Provide the (X, Y) coordinate of the cell's center where the given text is located.  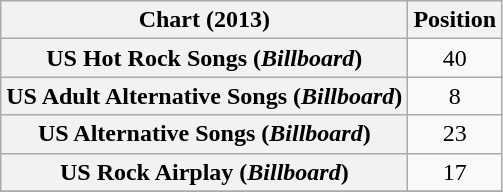
40 (455, 58)
US Rock Airplay (Billboard) (204, 172)
8 (455, 96)
Position (455, 20)
US Alternative Songs (Billboard) (204, 134)
US Hot Rock Songs (Billboard) (204, 58)
US Adult Alternative Songs (Billboard) (204, 96)
Chart (2013) (204, 20)
23 (455, 134)
17 (455, 172)
